Find where the given text appears and provide that cell's center as (x, y) coordinate. 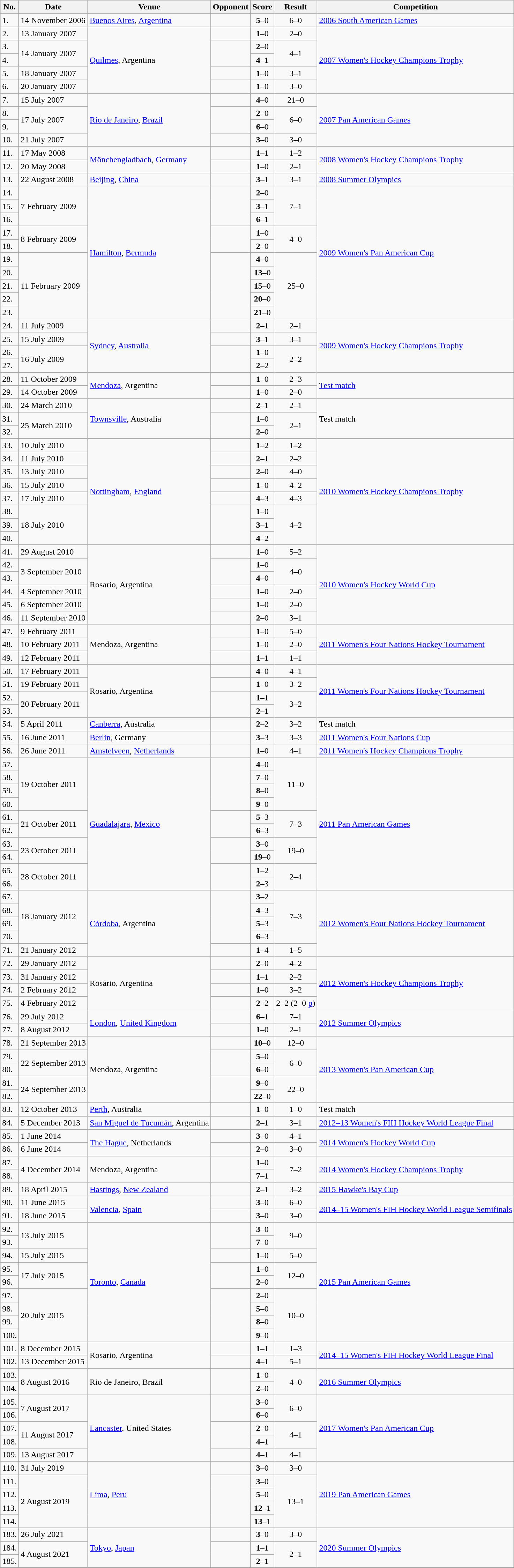
90. (10, 1202)
89. (10, 1189)
15 July 2009 (53, 339)
78. (10, 1043)
8. (10, 113)
70. (10, 937)
19. (10, 259)
2015 Hawke's Bay Cup (416, 1189)
113. (10, 1508)
20 May 2008 (53, 166)
28 October 2011 (53, 877)
60. (10, 804)
10 July 2010 (53, 445)
4 December 2014 (53, 1169)
109. (10, 1455)
2012 Women's Four Nations Hockey Tournament (416, 923)
23. (10, 312)
98. (10, 1309)
10 February 2011 (53, 645)
26 July 2021 (53, 1534)
101. (10, 1348)
2008 Summer Olympics (416, 180)
55. (10, 737)
36. (10, 485)
11 July 2010 (53, 459)
2014–15 Women's FIH Hockey World League Semifinals (416, 1209)
95. (10, 1269)
Venue (149, 7)
58. (10, 777)
82. (10, 1096)
29 July 2012 (53, 1017)
2016 Summer Olympics (416, 1382)
48. (10, 645)
17 July 2007 (53, 120)
102. (10, 1362)
2 February 2012 (53, 990)
9. (10, 126)
2019 Pan American Games (416, 1495)
59. (10, 790)
65. (10, 870)
Mönchengladbach, Germany (149, 159)
Canberra, Australia (149, 724)
13 January 2007 (53, 34)
72. (10, 963)
41. (10, 551)
42. (10, 565)
Hastings, New Zealand (149, 1189)
7 February 2009 (53, 206)
105. (10, 1402)
23 October 2011 (53, 850)
2009 Women's Pan American Cup (416, 253)
4 September 2010 (53, 592)
14 October 2009 (53, 392)
15–0 (262, 286)
4. (10, 60)
20 July 2015 (53, 1315)
100. (10, 1335)
31 July 2019 (53, 1468)
4 August 2021 (53, 1554)
73. (10, 976)
61. (10, 817)
8 February 2009 (53, 239)
80. (10, 1070)
44. (10, 592)
93. (10, 1242)
21. (10, 286)
27. (10, 365)
46. (10, 618)
Opponent (231, 7)
66. (10, 884)
15 July 2015 (53, 1256)
40. (10, 538)
Buenos Aires, Argentina (149, 20)
14 January 2007 (53, 53)
38. (10, 512)
11 July 2009 (53, 326)
8 August 2016 (53, 1382)
56. (10, 751)
12 October 2013 (53, 1109)
31 January 2012 (53, 976)
99. (10, 1322)
Berlin, Germany (149, 737)
68. (10, 910)
19 February 2011 (53, 684)
63. (10, 844)
2015 Pan American Games (416, 1282)
8 December 2015 (53, 1348)
Valencia, Spain (149, 1209)
104. (10, 1388)
79. (10, 1056)
103. (10, 1375)
2011 Pan American Games (416, 824)
21 July 2007 (53, 140)
Lancaster, United States (149, 1428)
6 September 2010 (53, 605)
Result (296, 7)
17 July 2010 (53, 498)
2–4 (296, 877)
Toronto, Canada (149, 1282)
Townsville, Australia (149, 419)
22 September 2013 (53, 1063)
21 January 2012 (53, 950)
57. (10, 764)
1–4 (262, 950)
21 September 2013 (53, 1043)
5. (10, 73)
50. (10, 671)
17 May 2008 (53, 153)
2013 Women's Pan American Cup (416, 1070)
11 June 2015 (53, 1202)
2010 Women's Hockey World Cup (416, 585)
29 August 2010 (53, 551)
47. (10, 631)
No. (10, 7)
25–0 (296, 286)
37. (10, 498)
26. (10, 352)
11 August 2017 (53, 1435)
183. (10, 1534)
26 June 2011 (53, 751)
Date (53, 7)
18 July 2010 (53, 525)
Amstelveen, Netherlands (149, 751)
20 January 2007 (53, 87)
2011 Women's Four Nations Cup (416, 737)
2006 South American Games (416, 20)
12. (10, 166)
28. (10, 379)
20–0 (262, 299)
112. (10, 1495)
2012 Summer Olympics (416, 1023)
29. (10, 392)
13. (10, 180)
18 January 2007 (53, 73)
185. (10, 1561)
1–3 (296, 1348)
5 December 2013 (53, 1123)
62. (10, 831)
53. (10, 711)
84. (10, 1123)
17 February 2011 (53, 671)
13 August 2017 (53, 1455)
15. (10, 206)
3 September 2010 (53, 571)
2008 Women's Hockey Champions Trophy (416, 159)
45. (10, 605)
Quilmes, Argentina (149, 60)
Lima, Peru (149, 1495)
107. (10, 1428)
114. (10, 1521)
22. (10, 299)
Score (262, 7)
Tokyo, Japan (149, 1548)
94. (10, 1256)
17 July 2015 (53, 1276)
25 March 2010 (53, 425)
13 December 2015 (53, 1362)
64. (10, 857)
5–1 (296, 1362)
2009 Women's Hockey Champions Trophy (416, 345)
13–0 (262, 273)
1 June 2014 (53, 1136)
14. (10, 193)
6. (10, 87)
3. (10, 47)
30. (10, 406)
24 March 2010 (53, 406)
86. (10, 1149)
96. (10, 1282)
16 July 2009 (53, 359)
34. (10, 459)
18 June 2015 (53, 1216)
18 January 2012 (53, 917)
5–2 (296, 551)
2. (10, 34)
108. (10, 1442)
54. (10, 724)
77. (10, 1030)
8 August 2012 (53, 1030)
29 January 2012 (53, 963)
Hamilton, Bermuda (149, 253)
2–2 (2–0 p) (296, 1003)
92. (10, 1229)
18 April 2015 (53, 1189)
49. (10, 658)
The Hague, Netherlands (149, 1143)
16. (10, 220)
33. (10, 445)
9 February 2011 (53, 631)
4 February 2012 (53, 1003)
2017 Women's Pan American Cup (416, 1428)
13 July 2010 (53, 472)
20. (10, 273)
Perth, Australia (149, 1109)
11. (10, 153)
17. (10, 233)
83. (10, 1109)
2014 Women's Hockey World Cup (416, 1143)
74. (10, 990)
6 June 2014 (53, 1149)
24 September 2013 (53, 1090)
12–1 (262, 1508)
14 November 2006 (53, 20)
39. (10, 525)
11 October 2009 (53, 379)
69. (10, 923)
87. (10, 1162)
18. (10, 246)
88. (10, 1176)
London, United Kingdom (149, 1023)
Sydney, Australia (149, 345)
Córdoba, Argentina (149, 923)
32. (10, 432)
21 October 2011 (53, 824)
5 April 2011 (53, 724)
11–0 (296, 784)
19 October 2011 (53, 784)
2011 Women's Hockey Champions Trophy (416, 751)
7–2 (296, 1169)
2 August 2019 (53, 1501)
35. (10, 472)
2012–13 Women's FIH Hockey World League Final (416, 1123)
2020 Summer Olympics (416, 1548)
2014 Women's Hockey Champions Trophy (416, 1169)
22 August 2008 (53, 180)
2007 Pan American Games (416, 120)
1. (10, 20)
15 July 2007 (53, 100)
Guadalajara, Mexico (149, 824)
85. (10, 1136)
Beijing, China (149, 180)
43. (10, 578)
11 February 2009 (53, 286)
76. (10, 1017)
1–5 (296, 950)
71. (10, 950)
75. (10, 1003)
2014–15 Women's FIH Hockey World League Final (416, 1355)
10. (10, 140)
67. (10, 897)
51. (10, 684)
12 February 2011 (53, 658)
20 February 2011 (53, 704)
Nottingham, England (149, 492)
2007 Women's Hockey Champions Trophy (416, 60)
2010 Women's Hockey Champions Trophy (416, 492)
San Miguel de Tucumán, Argentina (149, 1123)
24. (10, 326)
15 July 2010 (53, 485)
16 June 2011 (53, 737)
97. (10, 1295)
7. (10, 100)
25. (10, 339)
106. (10, 1415)
7 August 2017 (53, 1408)
52. (10, 698)
13 July 2015 (53, 1235)
111. (10, 1481)
11 September 2010 (53, 618)
2012 Women's Hockey Champions Trophy (416, 983)
31. (10, 419)
Competition (416, 7)
91. (10, 1216)
184. (10, 1548)
110. (10, 1468)
81. (10, 1083)
